Find where the given text appears and provide that cell's center as [X, Y] coordinate. 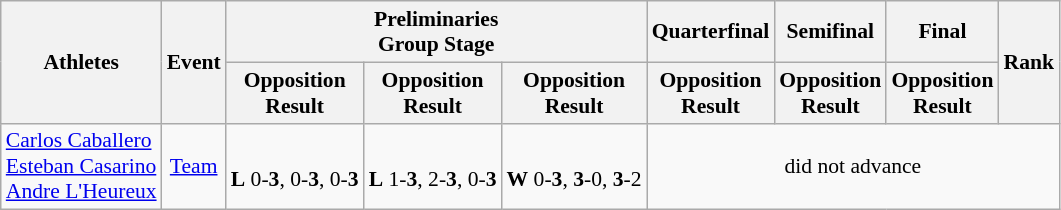
L 1-3, 2-3, 0-3 [433, 166]
Rank [1028, 62]
W 0-3, 3-0, 3-2 [574, 166]
did not advance [853, 166]
PreliminariesGroup Stage [436, 32]
Quarterfinal [711, 32]
Carlos CaballeroEsteban CasarinoAndre L'Heureux [82, 166]
Final [942, 32]
Semifinal [830, 32]
Athletes [82, 62]
Team [194, 166]
L 0-3, 0-3, 0-3 [295, 166]
Event [194, 62]
